Output the [x, y] coordinate of the center of the cell containing the given text.  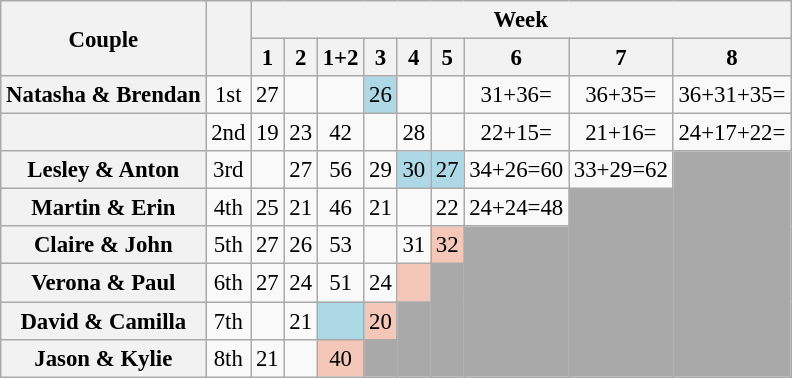
Natasha & Brendan [104, 95]
19 [268, 133]
Couple [104, 38]
23 [300, 133]
7th [228, 321]
30 [414, 170]
8 [732, 58]
32 [446, 245]
3 [380, 58]
5 [446, 58]
36+31+35= [732, 95]
31 [414, 245]
Verona & Paul [104, 283]
33+29=62 [622, 170]
46 [340, 208]
42 [340, 133]
24+24=48 [516, 208]
7 [622, 58]
8th [228, 358]
21+16= [622, 133]
David & Camilla [104, 321]
4 [414, 58]
1st [228, 95]
28 [414, 133]
29 [380, 170]
2nd [228, 133]
53 [340, 245]
22+15= [516, 133]
6 [516, 58]
22 [446, 208]
34+26=60 [516, 170]
36+35= [622, 95]
2 [300, 58]
Martin & Erin [104, 208]
Lesley & Anton [104, 170]
20 [380, 321]
Claire & John [104, 245]
6th [228, 283]
3rd [228, 170]
Jason & Kylie [104, 358]
5th [228, 245]
31+36= [516, 95]
24+17+22= [732, 133]
1 [268, 58]
4th [228, 208]
51 [340, 283]
1+2 [340, 58]
40 [340, 358]
Week [521, 20]
25 [268, 208]
56 [340, 170]
